Pinpoint the cell where the given text exists, returning its (X, Y) midpoint coordinate. 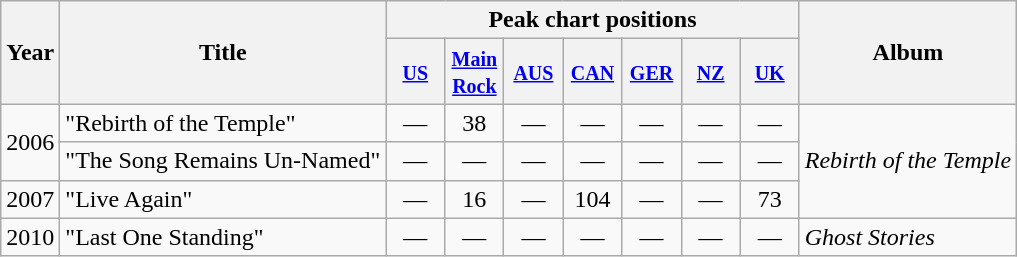
NZ (710, 72)
"Rebirth of the Temple" (223, 123)
Year (30, 52)
Title (223, 52)
US (416, 72)
16 (474, 199)
73 (770, 199)
"Last One Standing" (223, 237)
2006 (30, 142)
"The Song Remains Un-Named" (223, 161)
2010 (30, 237)
UK (770, 72)
Peak chart positions (592, 20)
Rebirth of the Temple (908, 161)
Ghost Stories (908, 237)
2007 (30, 199)
38 (474, 123)
Main Rock (474, 72)
AUS (534, 72)
CAN (592, 72)
GER (652, 72)
Album (908, 52)
"Live Again" (223, 199)
104 (592, 199)
